Pinpoint the cell where the given text exists, returning its (X, Y) midpoint coordinate. 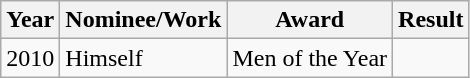
Award (310, 20)
2010 (30, 58)
Nominee/Work (144, 20)
Men of the Year (310, 58)
Year (30, 20)
Result (431, 20)
Himself (144, 58)
